Find where the given text appears and provide that cell's center as [X, Y] coordinate. 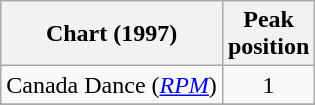
Canada Dance (RPM) [112, 85]
Peakposition [268, 34]
1 [268, 85]
Chart (1997) [112, 34]
